Locate the cell with the specified text and output its (X, Y) center coordinate. 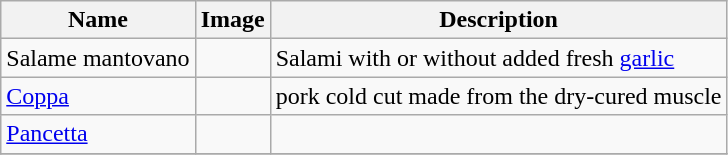
Pancetta (98, 134)
Name (98, 20)
Image (232, 20)
Salami with or without added fresh garlic (498, 58)
Description (498, 20)
pork cold cut made from the dry-cured muscle (498, 96)
Coppa (98, 96)
Salame mantovano (98, 58)
